Capture the cell that displays the provided text and extract its (X, Y) central coordinate. 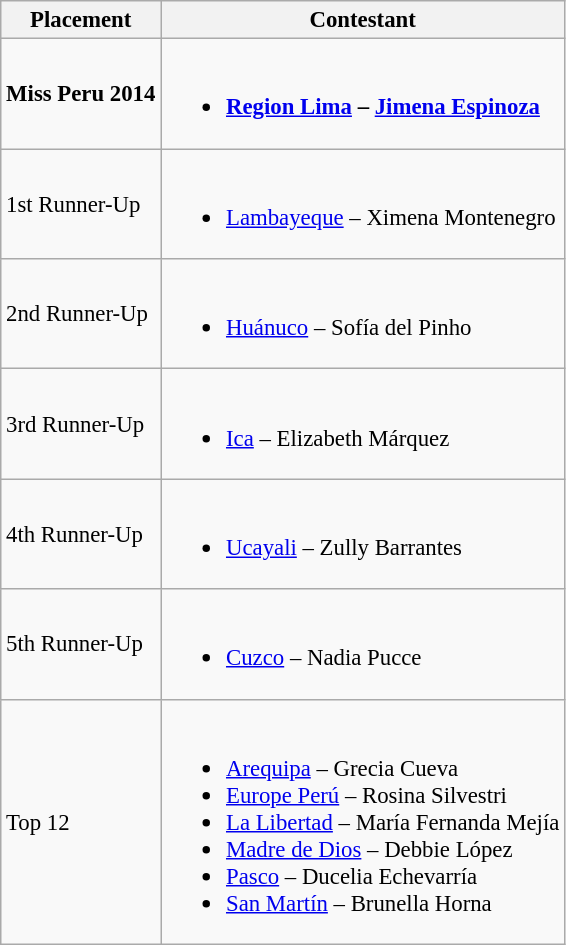
1st Runner-Up (81, 204)
Ucayali – Zully Barrantes (363, 534)
5th Runner-Up (81, 644)
Region Lima – Jimena Espinoza (363, 94)
Lambayeque – Ximena Montenegro (363, 204)
Ica – Elizabeth Márquez (363, 424)
Contestant (363, 20)
3rd Runner-Up (81, 424)
Cuzco – Nadia Pucce (363, 644)
Huánuco – Sofía del Pinho (363, 314)
4th Runner-Up (81, 534)
Miss Peru 2014 (81, 94)
Top 12 (81, 822)
2nd Runner-Up (81, 314)
Placement (81, 20)
